Determine the [x, y] coordinate at the center of the cell enclosing the given text.  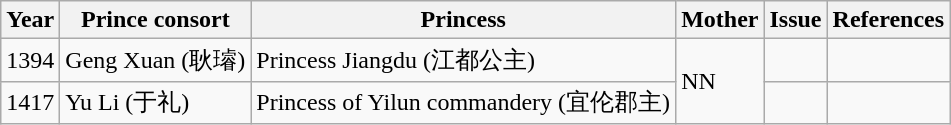
Princess [464, 20]
1417 [30, 102]
Yu Li (于礼) [156, 102]
Princess Jiangdu (江都公主) [464, 60]
References [888, 20]
Mother [720, 20]
Prince consort [156, 20]
NN [720, 82]
1394 [30, 60]
Princess of Yilun commandery (宜伦郡主) [464, 102]
Issue [796, 20]
Year [30, 20]
Geng Xuan (耿璿) [156, 60]
